Pinpoint the cell where the given text exists, returning its [x, y] midpoint coordinate. 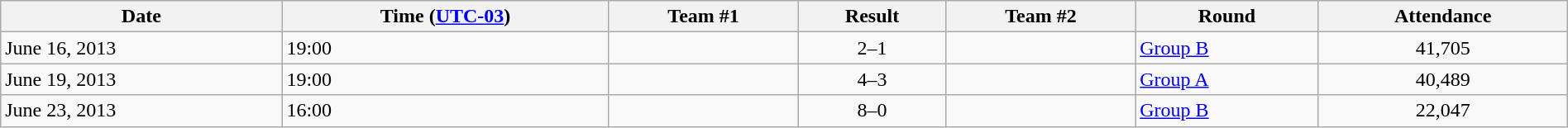
Team #1 [703, 17]
Attendance [1442, 17]
Group A [1227, 79]
22,047 [1442, 111]
Round [1227, 17]
4–3 [872, 79]
2–1 [872, 48]
June 23, 2013 [141, 111]
Team #2 [1040, 17]
Result [872, 17]
41,705 [1442, 48]
Time (UTC-03) [445, 17]
June 16, 2013 [141, 48]
Date [141, 17]
40,489 [1442, 79]
8–0 [872, 111]
16:00 [445, 111]
June 19, 2013 [141, 79]
